Provide the (X, Y) coordinate of the cell's center where the given text is located.  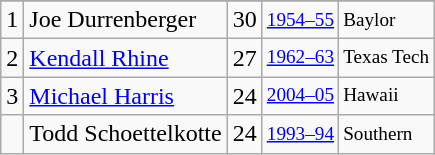
Southern (386, 134)
Todd Schoettelkotte (126, 134)
27 (244, 58)
Texas Tech (386, 58)
1 (12, 20)
1954–55 (300, 20)
1962–63 (300, 58)
1993–94 (300, 134)
Joe Durrenberger (126, 20)
Michael Harris (126, 96)
3 (12, 96)
2004–05 (300, 96)
Baylor (386, 20)
Kendall Rhine (126, 58)
30 (244, 20)
2 (12, 58)
Hawaii (386, 96)
